Search for the cell housing the specified text and yield its [X, Y] center coordinate. 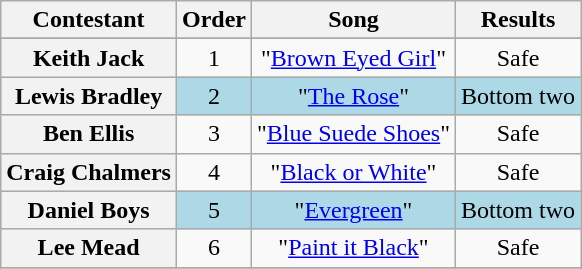
3 [214, 134]
Craig Chalmers [89, 172]
Song [354, 20]
5 [214, 210]
"Brown Eyed Girl" [354, 58]
Ben Ellis [89, 134]
Lee Mead [89, 248]
"Black or White" [354, 172]
4 [214, 172]
"The Rose" [354, 96]
Keith Jack [89, 58]
Lewis Bradley [89, 96]
1 [214, 58]
6 [214, 248]
"Paint it Black" [354, 248]
Contestant [89, 20]
Daniel Boys [89, 210]
Results [518, 20]
2 [214, 96]
"Blue Suede Shoes" [354, 134]
Order [214, 20]
"Evergreen" [354, 210]
